Capture the cell that displays the provided text and extract its [X, Y] central coordinate. 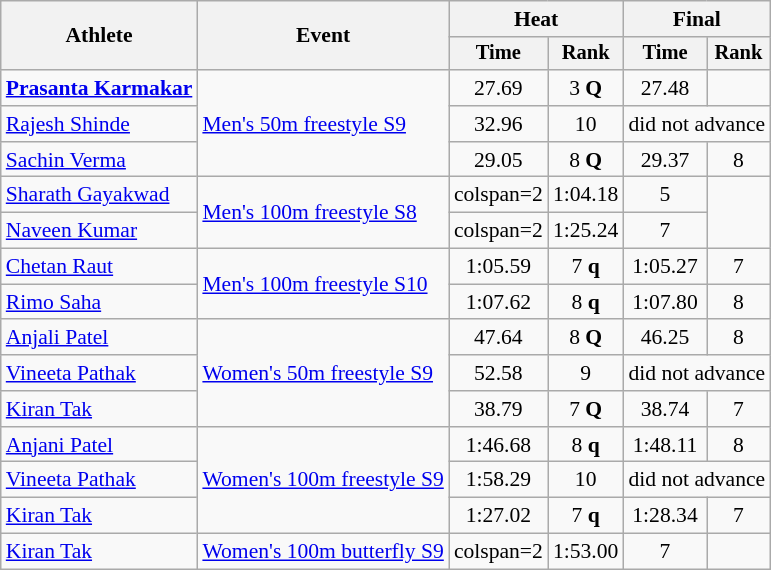
1:04.18 [586, 195]
Women's 100m butterfly S9 [323, 552]
32.96 [498, 124]
1:25.24 [586, 231]
Prasanta Karmakar [100, 88]
1:28.34 [664, 516]
38.74 [664, 409]
Sharath Gayakwad [100, 195]
Women's 100m freestyle S9 [323, 480]
Men's 100m freestyle S8 [323, 212]
1:07.80 [664, 302]
29.37 [664, 160]
Men's 50m freestyle S9 [323, 124]
Heat [536, 19]
Anjani Patel [100, 445]
Event [323, 36]
52.58 [498, 373]
27.48 [664, 88]
29.05 [498, 160]
1:07.62 [498, 302]
1:46.68 [498, 445]
1:58.29 [498, 480]
1:48.11 [664, 445]
1:05.27 [664, 267]
9 [586, 373]
27.69 [498, 88]
1:53.00 [586, 552]
5 [664, 195]
Rimo Saha [100, 302]
1:05.59 [498, 267]
47.64 [498, 338]
46.25 [664, 338]
Men's 100m freestyle S10 [323, 284]
Chetan Raut [100, 267]
Anjali Patel [100, 338]
Sachin Verma [100, 160]
3 Q [586, 88]
Rajesh Shinde [100, 124]
1:27.02 [498, 516]
38.79 [498, 409]
Naveen Kumar [100, 231]
Women's 50m freestyle S9 [323, 374]
Athlete [100, 36]
7 Q [586, 409]
Final [696, 19]
